Return the (X, Y) coordinate for the center point of the cell that contains the specified text.  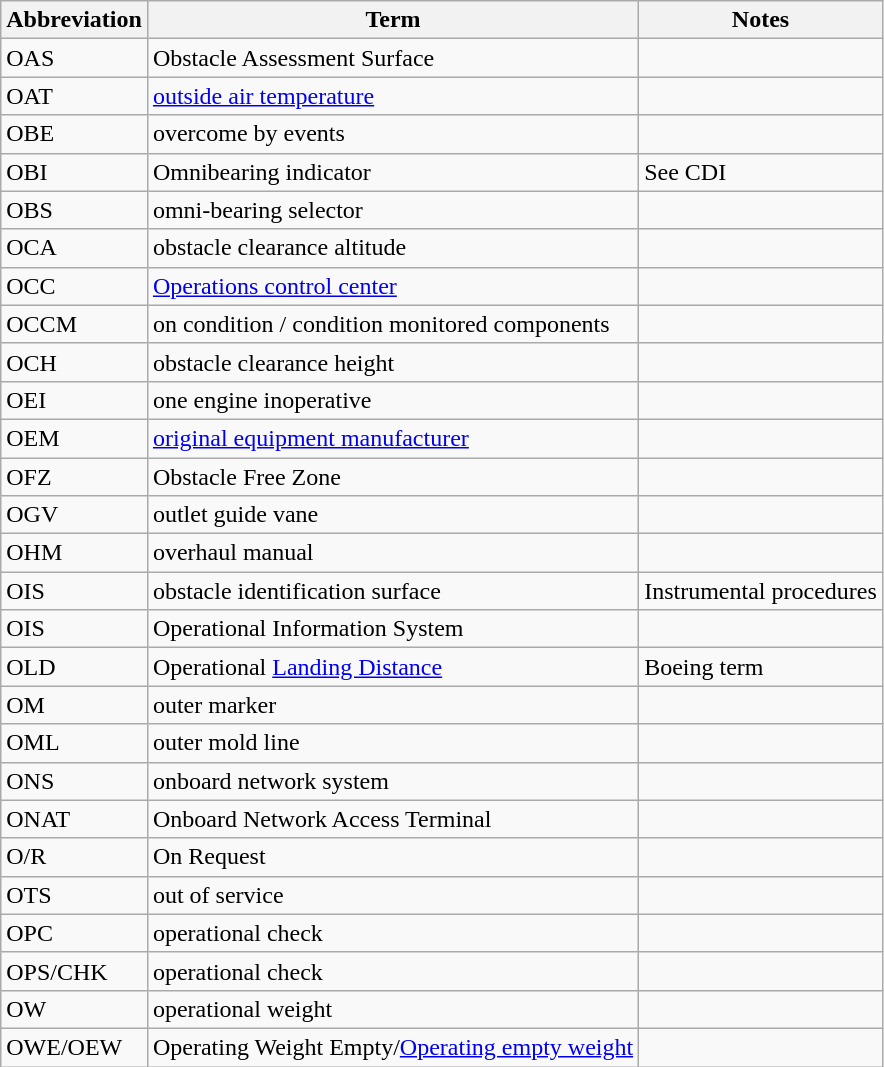
See CDI (761, 172)
Operational Information System (392, 629)
Omnibearing indicator (392, 172)
on condition / condition monitored components (392, 324)
OHM (74, 553)
original equipment manufacturer (392, 438)
OAT (74, 96)
Onboard Network Access Terminal (392, 819)
outer marker (392, 705)
OCA (74, 248)
Term (392, 20)
obstacle clearance altitude (392, 248)
Operational Landing Distance (392, 667)
OEI (74, 400)
On Request (392, 857)
Instrumental procedures (761, 591)
OW (74, 1009)
OEM (74, 438)
OM (74, 705)
Operations control center (392, 286)
outlet guide vane (392, 515)
OCCM (74, 324)
OCC (74, 286)
OML (74, 743)
O/R (74, 857)
OBS (74, 210)
Obstacle Assessment Surface (392, 58)
OLD (74, 667)
outer mold line (392, 743)
obstacle clearance height (392, 362)
OFZ (74, 477)
Notes (761, 20)
Boeing term (761, 667)
omni-bearing selector (392, 210)
OPC (74, 933)
one engine inoperative (392, 400)
overcome by events (392, 134)
OBE (74, 134)
Obstacle Free Zone (392, 477)
operational weight (392, 1009)
out of service (392, 895)
onboard network system (392, 781)
outside air temperature (392, 96)
OAS (74, 58)
Abbreviation (74, 20)
Operating Weight Empty/Operating empty weight (392, 1047)
OPS/CHK (74, 971)
OGV (74, 515)
OCH (74, 362)
ONAT (74, 819)
obstacle identification surface (392, 591)
OBI (74, 172)
OWE/OEW (74, 1047)
OTS (74, 895)
overhaul manual (392, 553)
ONS (74, 781)
